Identify which cell holds the provided text, then report its [x, y] central coordinate. 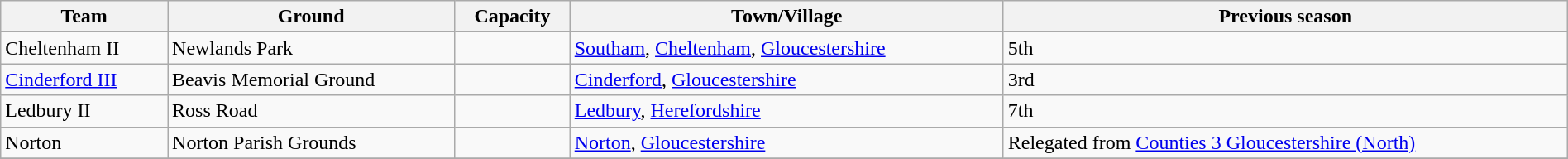
Ledbury II [84, 111]
Cheltenham II [84, 48]
Town/Village [786, 17]
Newlands Park [311, 48]
Norton, Gloucestershire [786, 142]
Norton Parish Grounds [311, 142]
Previous season [1285, 17]
Norton [84, 142]
Ross Road [311, 111]
Ground [311, 17]
5th [1285, 48]
3rd [1285, 79]
Team [84, 17]
Beavis Memorial Ground [311, 79]
Ledbury, Herefordshire [786, 111]
Cinderford, Gloucestershire [786, 79]
Cinderford III [84, 79]
Southam, Cheltenham, Gloucestershire [786, 48]
Relegated from Counties 3 Gloucestershire (North) [1285, 142]
7th [1285, 111]
Capacity [513, 17]
